Capture the cell that displays the provided text and extract its (X, Y) central coordinate. 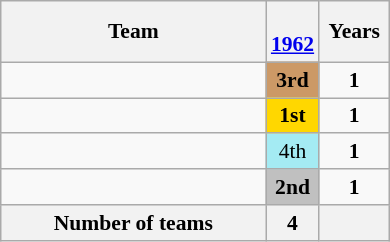
Team (134, 32)
4 (292, 223)
Years (354, 32)
1st (292, 116)
2nd (292, 187)
4th (292, 152)
Number of teams (134, 223)
1962 (292, 32)
3rd (292, 80)
